Output the (X, Y) coordinate of the center of the cell containing the given text.  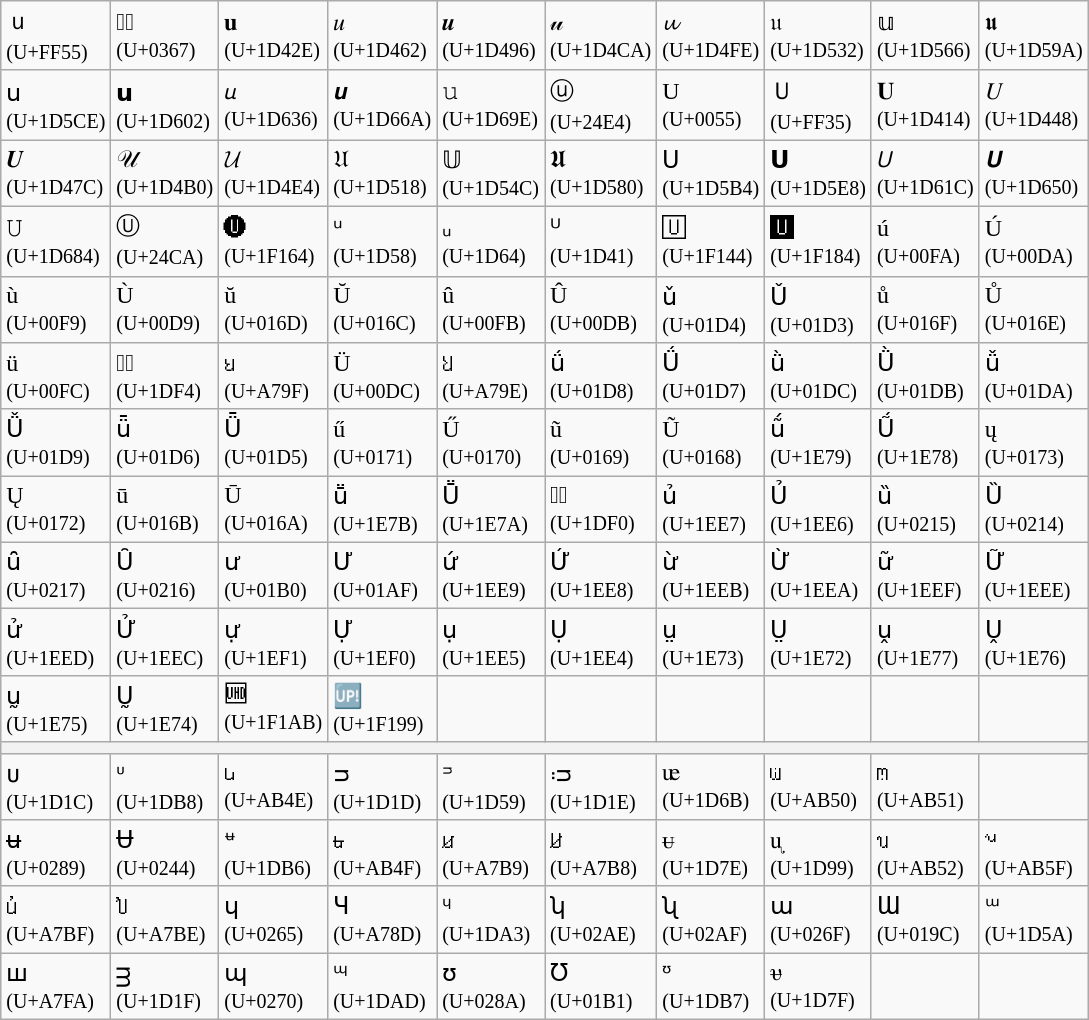
𝒖 (U+1D496) (491, 36)
ꭐ (U+AB50) (818, 786)
𝓤 (U+1D4E4) (274, 174)
ṷ (U+1E77) (925, 642)
𝔲 (U+1D532) (818, 36)
ṻ (U+1E7B) (382, 510)
ʯ (U+02AF) (711, 920)
🆫 (U+1F1AB) (274, 708)
ᵾ (U+1D7E) (711, 854)
ᵘ (U+1D58) (382, 241)
◌ͧ (U+0367) (165, 36)
𝑼 (U+1D47C) (56, 174)
Ữ (U+1EEE) (1034, 576)
Ű (U+0170) (491, 442)
ꭑ (U+AB51) (925, 786)
ũ (U+0169) (600, 442)
Ử (U+1EEC) (165, 642)
◌ᷴ (U+1DF4) (165, 376)
ᴟ (U+1D1F) (165, 986)
ų (U+0173) (1034, 442)
ʊ (U+028A) (491, 986)
ȕ (U+0215) (925, 510)
Ɥ (U+A78D) (382, 920)
Ṵ (U+1E74) (165, 708)
𝕦 (U+1D566) (925, 36)
𝗨 (U+1D5E8) (818, 174)
𝕌 (U+1D54C) (491, 174)
ᵤ (U+1D64) (491, 241)
ṵ (U+1E75) (56, 708)
Ṹ (U+1E78) (925, 442)
Ů (U+016E) (1034, 310)
ű (U+0171) (382, 442)
ǜ (U+01DC) (818, 376)
ū (U+016B) (165, 510)
Ꞹ (U+A7B8) (600, 854)
ᶶ (U+1DB6) (274, 854)
û (U+00FB) (491, 310)
ừ (U+1EEB) (711, 576)
ứ (U+1EE9) (491, 576)
Ɯ (U+019C) (925, 920)
𝖚 (U+1D59A) (1034, 36)
ⓤ (U+24E4) (600, 105)
🆄 (U+1F184) (818, 241)
ᴞ (U+1D1E) (600, 786)
ü (U+00FC) (56, 376)
ŭ (U+016D) (274, 310)
ᶙ (U+1D99) (818, 854)
𝑈 (U+1D448) (1034, 105)
𝚄 (U+1D684) (56, 241)
ꭟ (U+AB5F) (1034, 854)
Ṳ (U+1E72) (818, 642)
Ự (U+1EF0) (382, 642)
U (U+0055) (711, 105)
Ủ (U+1EE6) (818, 510)
Ū (U+016A) (274, 510)
Ʉ (U+0244) (165, 854)
Ù (U+00D9) (165, 310)
ᵫ (U+1D6B) (711, 786)
𝐔 (U+1D414) (925, 105)
𝓊 (U+1D4CA) (600, 36)
Ⓤ (U+24CA) (165, 241)
ṳ (U+1E73) (711, 642)
ᶸ (U+1DB8) (165, 786)
ú (U+00FA) (925, 241)
◌ᷰ (U+1DF0) (600, 510)
Ｕ (U+FF35) (818, 105)
Ǖ (U+01D5) (274, 442)
ữ (U+1EEF) (925, 576)
ᶣ (U+1DA3) (491, 920)
ǖ (U+01D6) (165, 442)
ȗ (U+0217) (56, 576)
ů (U+016F) (925, 310)
ʉ (U+0289) (56, 854)
ꭒ (U+AB52) (925, 854)
ʮ (U+02AE) (600, 920)
Ừ (U+1EEA) (818, 576)
Ǚ (U+01D9) (56, 442)
Û (U+00DB) (600, 310)
𝖀 (U+1D580) (600, 174)
ǚ (U+01DA) (1034, 376)
Ǜ (U+01DB) (925, 376)
ꞹ (U+A7B9) (491, 854)
🆙 (U+1F199) (382, 708)
ｕ (U+FF55) (56, 36)
ᵁ (U+1D41) (600, 241)
🅤 (U+1F164) (274, 241)
ṹ (U+1E79) (818, 442)
Ứ (U+1EE8) (600, 576)
ᶭ (U+1DAD) (382, 986)
𝒰 (U+1D4B0) (165, 174)
𝗎 (U+1D5CE) (56, 105)
Ǔ (U+01D3) (818, 310)
Ȕ (U+0214) (1034, 510)
Ṻ (U+1E7A) (491, 510)
Ǘ (U+01D7) (711, 376)
Ũ (U+0168) (711, 442)
ù (U+00F9) (56, 310)
Ụ (U+1EE4) (600, 642)
𝑢 (U+1D462) (382, 36)
ꟺ (U+A7FA) (56, 986)
ɯ (U+026F) (818, 920)
Ŭ (U+016C) (382, 310)
𝖴 (U+1D5B4) (711, 174)
🅄 (U+1F144) (711, 241)
𝐮 (U+1D42E) (274, 36)
Ꞿ (U+A7BE) (165, 920)
𝓾 (U+1D4FE) (711, 36)
𝙐 (U+1D650) (1034, 174)
Ȗ (U+0216) (165, 576)
ꭎ (U+AB4E) (274, 786)
Ʊ (U+01B1) (600, 986)
Ų (U+0172) (56, 510)
Ú (U+00DA) (1034, 241)
𝚞 (U+1D69E) (491, 105)
ủ (U+1EE7) (711, 510)
ꭏ (U+AB4F) (382, 854)
Ṷ (U+1E76) (1034, 642)
ɥ (U+0265) (274, 920)
ꞟ (U+A79F) (274, 376)
ǔ (U+01D4) (711, 310)
ᵚ (U+1D5A) (1034, 920)
ư (U+01B0) (274, 576)
ᵿ (U+1D7F) (818, 986)
ᴜ (U+1D1C) (56, 786)
ử (U+1EED) (56, 642)
𝘶 (U+1D636) (274, 105)
𝔘 (U+1D518) (382, 174)
Ư (U+01AF) (382, 576)
ǘ (U+01D8) (600, 376)
𝙪 (U+1D66A) (382, 105)
ᴝ (U+1D1D) (382, 786)
ụ (U+1EE5) (491, 642)
ꞿ (U+A7BF) (56, 920)
ᶷ (U+1DB7) (711, 986)
ự (U+1EF1) (274, 642)
Ꞟ (U+A79E) (491, 376)
Ü (U+00DC) (382, 376)
𝘜 (U+1D61C) (925, 174)
𝘂 (U+1D602) (165, 105)
ᵙ (U+1D59) (491, 786)
ɰ (U+0270) (274, 986)
